From the cell containing the given text, extract its center point as (x, y) coordinate. 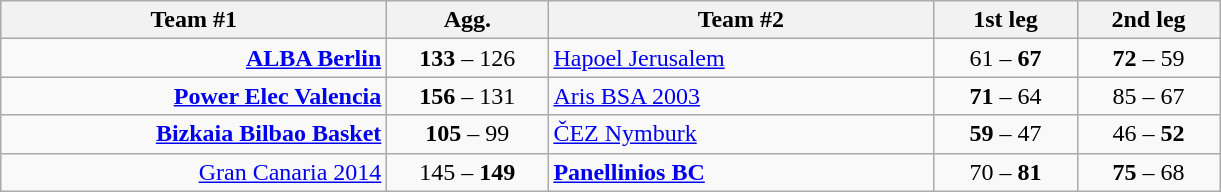
Hapoel Jerusalem (741, 58)
Team #2 (741, 20)
Agg. (468, 20)
ALBA Berlin (194, 58)
61 – 67 (1006, 58)
Team #1 (194, 20)
72 – 59 (1148, 58)
156 – 131 (468, 96)
Gran Canaria 2014 (194, 172)
Bizkaia Bilbao Basket (194, 134)
Power Elec Valencia (194, 96)
2nd leg (1148, 20)
75 – 68 (1148, 172)
105 – 99 (468, 134)
71 – 64 (1006, 96)
59 – 47 (1006, 134)
133 – 126 (468, 58)
ČEZ Nymburk (741, 134)
145 – 149 (468, 172)
85 – 67 (1148, 96)
Aris BSA 2003 (741, 96)
70 – 81 (1006, 172)
Panellinios BC (741, 172)
46 – 52 (1148, 134)
1st leg (1006, 20)
